Scan for the cell matching the given text and deliver its [X, Y] coordinate at center. 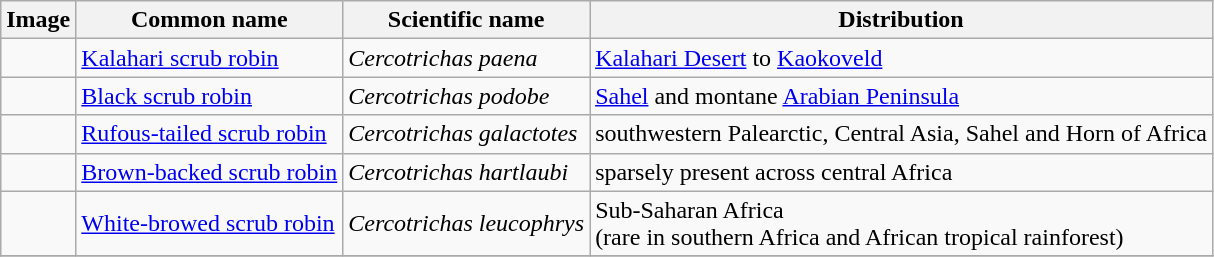
Cercotrichas hartlaubi [466, 172]
Sahel and montane Arabian Peninsula [902, 96]
Brown-backed scrub robin [210, 172]
sparsely present across central Africa [902, 172]
Sub-Saharan Africa(rare in southern Africa and African tropical rainforest) [902, 224]
Black scrub robin [210, 96]
Rufous-tailed scrub robin [210, 134]
Distribution [902, 20]
Kalahari Desert to Kaokoveld [902, 58]
White-browed scrub robin [210, 224]
Cercotrichas galactotes [466, 134]
Image [38, 20]
Cercotrichas leucophrys [466, 224]
Common name [210, 20]
Cercotrichas podobe [466, 96]
southwestern Palearctic, Central Asia, Sahel and Horn of Africa [902, 134]
Kalahari scrub robin [210, 58]
Cercotrichas paena [466, 58]
Scientific name [466, 20]
